Detect which cell encompasses the target text, then output its [x, y] center coordinate. 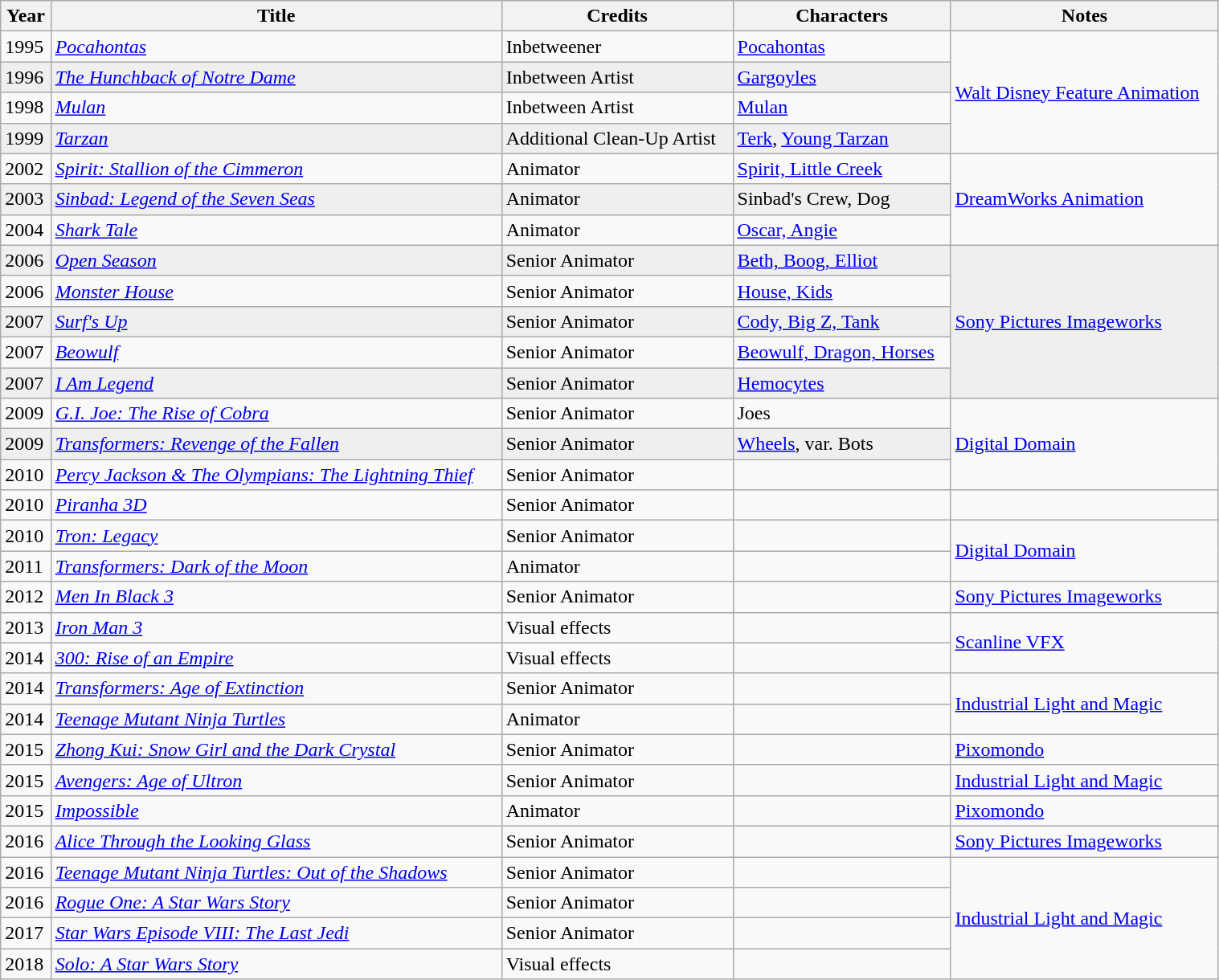
Tron: Legacy [276, 536]
2011 [26, 566]
House, Kids [842, 291]
1998 [26, 108]
Beth, Boog, Elliot [842, 260]
1999 [26, 138]
2013 [26, 627]
Terk, Young Tarzan [842, 138]
Transformers: Dark of the Moon [276, 566]
Gargoyles [842, 77]
Rogue One: A Star Wars Story [276, 903]
Sinbad's Crew, Dog [842, 199]
Beowulf, Dragon, Horses [842, 352]
Inbetweener [617, 47]
DreamWorks Animation [1085, 199]
Notes [1085, 16]
Surf's Up [276, 321]
I Am Legend [276, 383]
Teenage Mutant Ninja Turtles [276, 719]
Spirit: Stallion of the Cimmeron [276, 169]
Impossible [276, 811]
Tarzan [276, 138]
Credits [617, 16]
Hemocytes [842, 383]
Walt Disney Feature Animation [1085, 92]
Monster House [276, 291]
Piranha 3D [276, 505]
Avengers: Age of Ultron [276, 780]
G.I. Joe: The Rise of Cobra [276, 414]
Cody, Big Z, Tank [842, 321]
Characters [842, 16]
Teenage Mutant Ninja Turtles: Out of the Shadows [276, 872]
2002 [26, 169]
Zhong Kui: Snow Girl and the Dark Crystal [276, 749]
Open Season [276, 260]
Iron Man 3 [276, 627]
Men In Black 3 [276, 597]
Transformers: Revenge of the Fallen [276, 444]
Star Wars Episode VIII: The Last Jedi [276, 933]
1996 [26, 77]
Oscar, Angie [842, 230]
Wheels, var. Bots [842, 444]
2017 [26, 933]
300: Rise of an Empire [276, 658]
Year [26, 16]
Title [276, 16]
Solo: A Star Wars Story [276, 964]
Transformers: Age of Extinction [276, 688]
2018 [26, 964]
Percy Jackson & The Olympians: The Lightning Thief [276, 475]
Shark Tale [276, 230]
Joes [842, 414]
Spirit, Little Creek [842, 169]
Beowulf [276, 352]
Scanline VFX [1085, 643]
2012 [26, 597]
Alice Through the Looking Glass [276, 841]
The Hunchback of Notre Dame [276, 77]
2003 [26, 199]
Sinbad: Legend of the Seven Seas [276, 199]
1995 [26, 47]
2004 [26, 230]
Additional Clean-Up Artist [617, 138]
